Pinpoint the cell where the given text exists, returning its [x, y] midpoint coordinate. 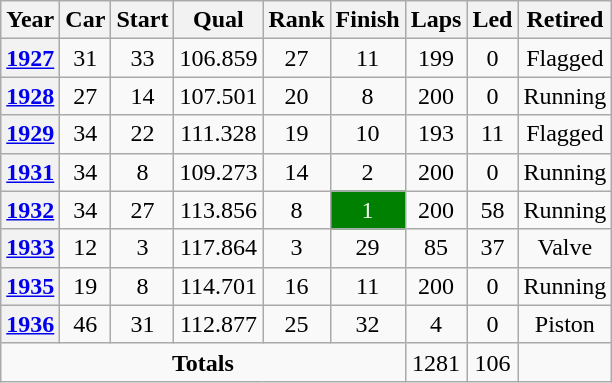
107.501 [218, 96]
29 [368, 248]
1928 [30, 96]
33 [142, 58]
112.877 [218, 324]
Start [142, 20]
37 [492, 248]
Car [86, 20]
20 [296, 96]
199 [436, 58]
106.859 [218, 58]
106 [492, 362]
2 [368, 172]
16 [296, 286]
4 [436, 324]
109.273 [218, 172]
1935 [30, 286]
Totals [203, 362]
1932 [30, 210]
46 [86, 324]
1933 [30, 248]
1927 [30, 58]
25 [296, 324]
Rank [296, 20]
114.701 [218, 286]
1 [368, 210]
58 [492, 210]
1281 [436, 362]
111.328 [218, 134]
Laps [436, 20]
Piston [565, 324]
Led [492, 20]
85 [436, 248]
117.864 [218, 248]
10 [368, 134]
1929 [30, 134]
12 [86, 248]
1936 [30, 324]
Retired [565, 20]
Finish [368, 20]
Qual [218, 20]
32 [368, 324]
113.856 [218, 210]
Year [30, 20]
1931 [30, 172]
Valve [565, 248]
193 [436, 134]
22 [142, 134]
